From the cell containing the given text, extract its center point as [X, Y] coordinate. 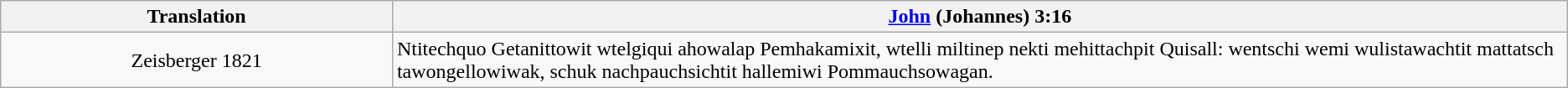
Zeisberger 1821 [197, 60]
Translation [197, 17]
John (Johannes) 3:16 [980, 17]
